Pinpoint the cell where the given text exists, returning its (X, Y) midpoint coordinate. 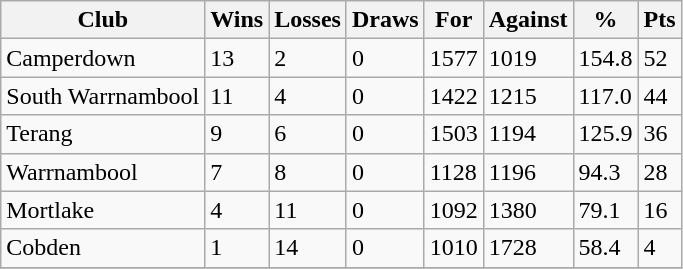
1503 (454, 134)
Warrnambool (103, 172)
1728 (528, 248)
Camperdown (103, 58)
% (606, 20)
1196 (528, 172)
1577 (454, 58)
9 (237, 134)
13 (237, 58)
1128 (454, 172)
125.9 (606, 134)
1010 (454, 248)
Cobden (103, 248)
52 (660, 58)
2 (308, 58)
1019 (528, 58)
7 (237, 172)
Against (528, 20)
For (454, 20)
36 (660, 134)
8 (308, 172)
117.0 (606, 96)
Mortlake (103, 210)
58.4 (606, 248)
16 (660, 210)
1194 (528, 134)
28 (660, 172)
South Warrnambool (103, 96)
Draws (385, 20)
44 (660, 96)
1092 (454, 210)
Losses (308, 20)
94.3 (606, 172)
1 (237, 248)
1215 (528, 96)
Club (103, 20)
Pts (660, 20)
154.8 (606, 58)
1380 (528, 210)
Terang (103, 134)
Wins (237, 20)
14 (308, 248)
1422 (454, 96)
6 (308, 134)
79.1 (606, 210)
